Return the (x, y) coordinate for the center point of the cell that contains the specified text.  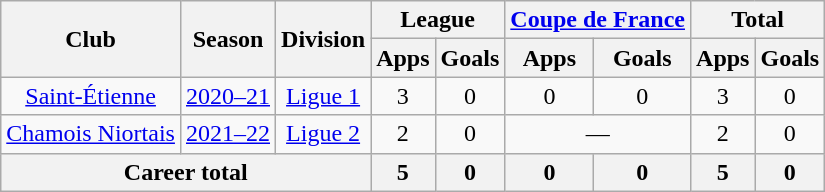
2021–22 (228, 134)
Total (758, 20)
— (598, 134)
Ligue 1 (324, 96)
Chamois Niortais (91, 134)
Ligue 2 (324, 134)
Saint-Étienne (91, 96)
2020–21 (228, 96)
Career total (186, 172)
Club (91, 39)
Coupe de France (598, 20)
Division (324, 39)
Season (228, 39)
League (438, 20)
